Output the (X, Y) coordinate of the center of the cell containing the given text.  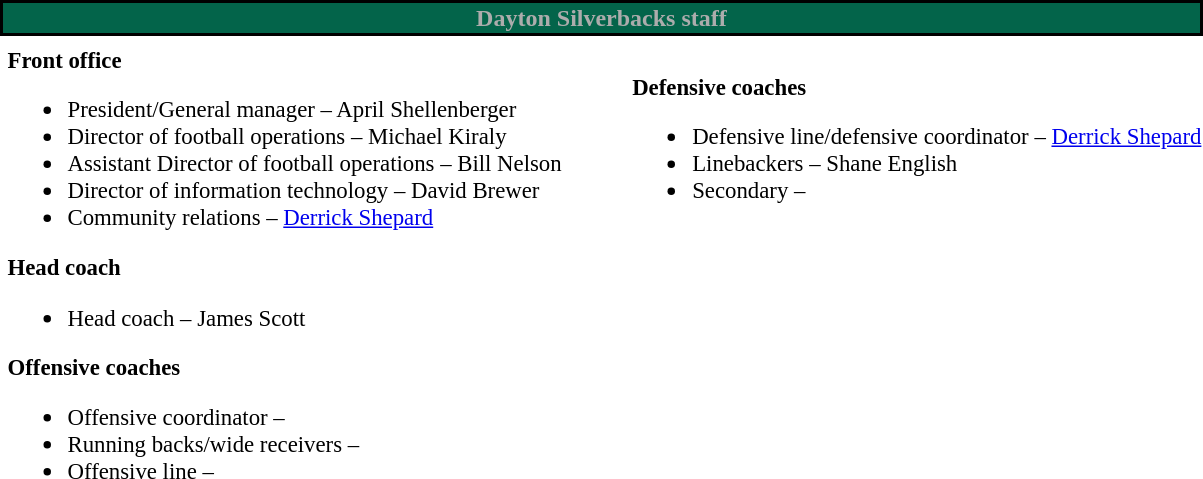
Dayton Silverbacks staff (602, 18)
